Locate the cell with the specified text and output its (X, Y) center coordinate. 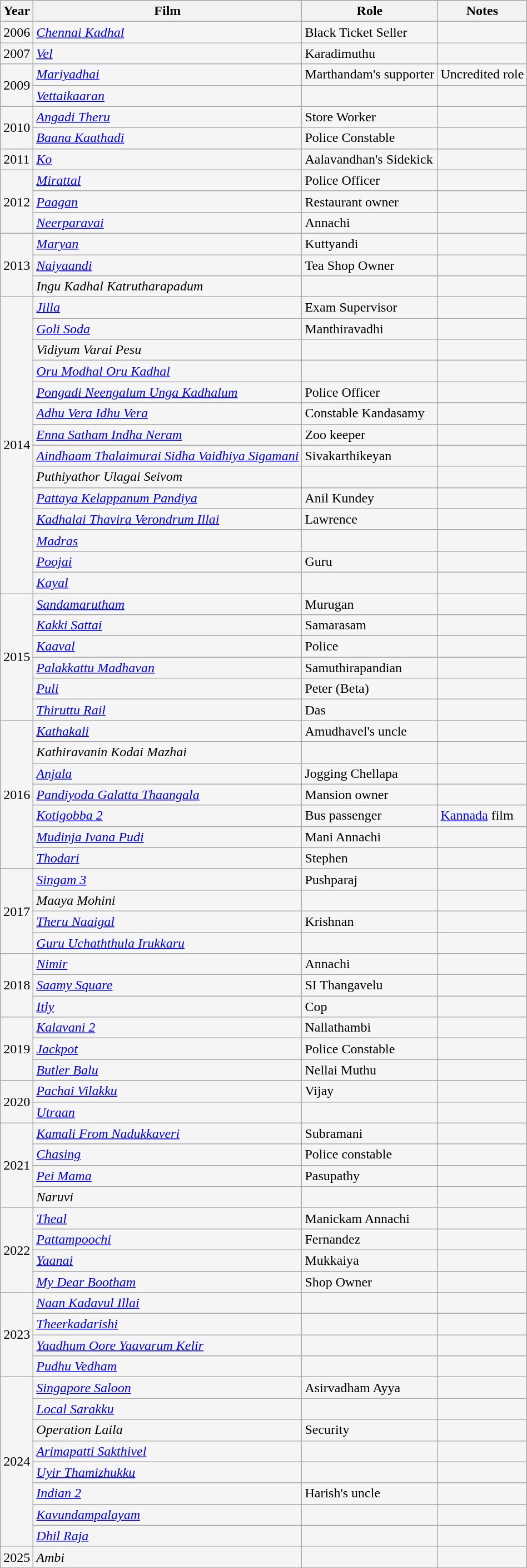
Puthiyathor Ulagai Seivom (168, 477)
Adhu Vera Idhu Vera (168, 413)
2020 (17, 1102)
Arimapatti Sakthivel (168, 1451)
Guru (370, 561)
SI Thangavelu (370, 985)
2009 (17, 85)
Operation Laila (168, 1430)
Anjala (168, 773)
Harish's uncle (370, 1493)
Vijay (370, 1091)
Pattampoochi (168, 1239)
2016 (17, 795)
Security (370, 1430)
Police constable (370, 1155)
Aindhaam Thalaimurai Sidha Vaidhiya Sigamani (168, 456)
2012 (17, 201)
Tea Shop Owner (370, 265)
2011 (17, 159)
Singam 3 (168, 879)
Kathiravanin Kodai Mazhai (168, 752)
Subramani (370, 1133)
2010 (17, 127)
Nallathambi (370, 1028)
Asirvadham Ayya (370, 1388)
Notes (483, 11)
Madras (168, 540)
Mariyadhai (168, 75)
2023 (17, 1335)
Vidiyum Varai Pesu (168, 350)
Guru Uchaththula Irukkaru (168, 943)
Jilla (168, 308)
Peter (Beta) (370, 689)
Karadimuthu (370, 53)
Amudhavel's uncle (370, 731)
Poojai (168, 561)
Kavundampalayam (168, 1515)
Mani Annachi (370, 837)
Sivakarthikeyan (370, 456)
2017 (17, 911)
2006 (17, 32)
Vel (168, 53)
Oru Modhal Oru Kadhal (168, 371)
Das (370, 710)
Ambi (168, 1557)
Nellai Muthu (370, 1070)
Maaya Mohini (168, 900)
Murugan (370, 604)
Thiruttu Rail (168, 710)
Kayal (168, 583)
Film (168, 11)
My Dear Bootham (168, 1281)
Zoo keeper (370, 435)
2013 (17, 265)
Stephen (370, 858)
Year (17, 11)
Krishnan (370, 921)
Mansion owner (370, 795)
Chasing (168, 1155)
Indian 2 (168, 1493)
Local Sarakku (168, 1409)
Aalavandhan's Sidekick (370, 159)
Uyir Thamizhukku (168, 1472)
Naan Kadavul Illai (168, 1303)
Paagan (168, 201)
Sandamarutham (168, 604)
Ingu Kadhal Katrutharapadum (168, 287)
Vettaikaaran (168, 96)
Pasupathy (370, 1176)
Angadi Theru (168, 117)
2021 (17, 1165)
Manickam Annachi (370, 1218)
Kakki Sattai (168, 625)
Uncredited role (483, 75)
Saamy Square (168, 985)
Kuttyandi (370, 244)
Anil Kundey (370, 498)
Cop (370, 1007)
Chennai Kadhal (168, 32)
Dhil Raja (168, 1536)
Mukkaiya (370, 1260)
Kotigobba 2 (168, 816)
Theerkadarishi (168, 1324)
Samuthirapandian (370, 668)
Jogging Chellapa (370, 773)
Kamali From Nadukkaveri (168, 1133)
Thodari (168, 858)
Constable Kandasamy (370, 413)
Kathakali (168, 731)
2022 (17, 1250)
Puli (168, 689)
Samarasam (370, 625)
Pongadi Neengalum Unga Kadhalum (168, 392)
Naiyaandi (168, 265)
Pattaya Kelappanum Pandiya (168, 498)
Itly (168, 1007)
Role (370, 11)
Marthandam's supporter (370, 75)
Utraan (168, 1112)
Pushparaj (370, 879)
Naruvi (168, 1197)
Restaurant owner (370, 201)
Pudhu Vedham (168, 1367)
Pachai Vilakku (168, 1091)
2024 (17, 1462)
Kadhalai Thavira Verondrum Illai (168, 519)
Exam Supervisor (370, 308)
Butler Balu (168, 1070)
Store Worker (370, 117)
Fernandez (370, 1239)
2015 (17, 657)
Kannada film (483, 816)
Jackpot (168, 1049)
Mudinja Ivana Pudi (168, 837)
Palakkattu Madhavan (168, 668)
Pei Mama (168, 1176)
Enna Satham Indha Neram (168, 435)
Kalavani 2 (168, 1028)
2025 (17, 1557)
Manthiravadhi (370, 329)
Police (370, 647)
Bus passenger (370, 816)
Ko (168, 159)
Goli Soda (168, 329)
2007 (17, 53)
Shop Owner (370, 1281)
Pandiyoda Galatta Thaangala (168, 795)
Mirattal (168, 180)
Singapore Saloon (168, 1388)
Kaaval (168, 647)
Baana Kaathadi (168, 138)
2018 (17, 985)
Theal (168, 1218)
Yaanai (168, 1260)
Theru Naaigal (168, 921)
Maryan (168, 244)
2019 (17, 1049)
Black Ticket Seller (370, 32)
2014 (17, 445)
Nimir (168, 964)
Neerparavai (168, 223)
Yaadhum Oore Yaavarum Kelir (168, 1345)
Lawrence (370, 519)
